Capture the cell that displays the provided text and extract its [x, y] central coordinate. 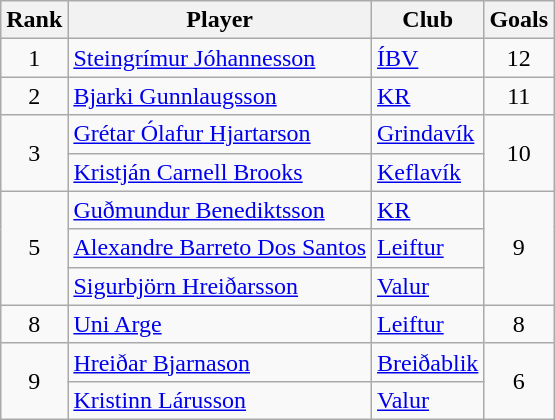
Alexandre Barreto Dos Santos [220, 248]
Keflavík [428, 172]
Club [428, 20]
Grindavík [428, 134]
Rank [34, 20]
10 [519, 153]
Bjarki Gunnlaugsson [220, 96]
ÍBV [428, 58]
Steingrímur Jóhannesson [220, 58]
Grétar Ólafur Hjartarson [220, 134]
Player [220, 20]
Guðmundur Benediktsson [220, 210]
12 [519, 58]
2 [34, 96]
11 [519, 96]
5 [34, 248]
Breiðablik [428, 362]
Goals [519, 20]
Hreiðar Bjarnason [220, 362]
Kristján Carnell Brooks [220, 172]
1 [34, 58]
Uni Arge [220, 324]
6 [519, 381]
Kristinn Lárusson [220, 400]
3 [34, 153]
Sigurbjörn Hreiðarsson [220, 286]
